Provide the [X, Y] coordinate of the cell's center where the given text is located.  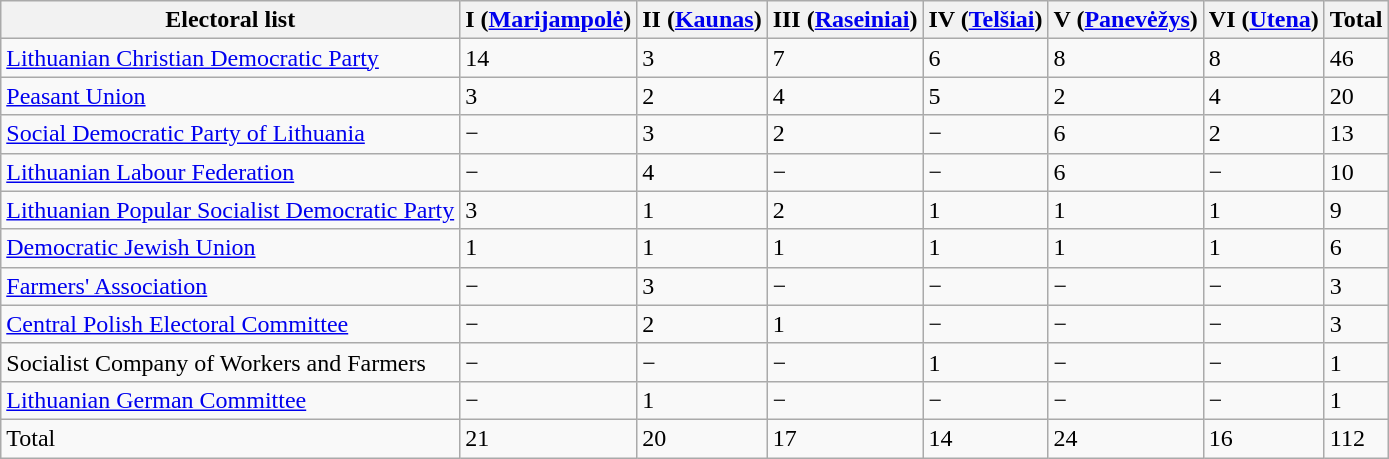
112 [1356, 438]
Farmers' Association [230, 286]
V (Panevėžys) [1126, 20]
Lithuanian Labour Federation [230, 172]
Peasant Union [230, 96]
13 [1356, 134]
7 [845, 58]
III (Raseiniai) [845, 20]
II (Kaunas) [702, 20]
Lithuanian Popular Socialist Democratic Party [230, 210]
IV (Telšiai) [986, 20]
Lithuanian Christian Democratic Party [230, 58]
5 [986, 96]
VI (Utena) [1264, 20]
16 [1264, 438]
21 [548, 438]
Central Polish Electoral Committee [230, 324]
Socialist Company of Workers and Farmers [230, 362]
24 [1126, 438]
Democratic Jewish Union [230, 248]
10 [1356, 172]
Lithuanian German Committee [230, 400]
Electoral list [230, 20]
I (Marijampolė) [548, 20]
Social Democratic Party of Lithuania [230, 134]
17 [845, 438]
9 [1356, 210]
46 [1356, 58]
